Find where the given text appears and provide that cell's center as (X, Y) coordinate. 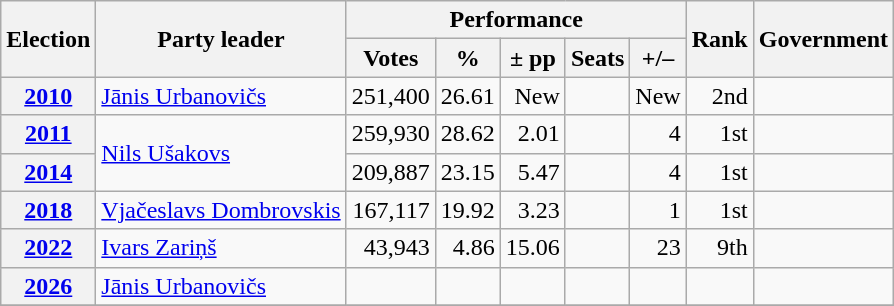
Ivars Zariņš (221, 248)
Election (48, 39)
Vjačeslavs Dombrovskis (221, 210)
2.01 (532, 134)
Rank (720, 39)
167,117 (390, 210)
2022 (48, 248)
15.06 (532, 248)
23.15 (468, 172)
2014 (48, 172)
4.86 (468, 248)
2010 (48, 96)
19.92 (468, 210)
5.47 (532, 172)
+/– (658, 58)
23 (658, 248)
251,400 (390, 96)
259,930 (390, 134)
209,887 (390, 172)
9th (720, 248)
Votes (390, 58)
2011 (48, 134)
28.62 (468, 134)
% (468, 58)
43,943 (390, 248)
26.61 (468, 96)
Government (823, 39)
± pp (532, 58)
Seats (597, 58)
3.23 (532, 210)
2026 (48, 286)
Performance (516, 20)
1 (658, 210)
2018 (48, 210)
Nils Ušakovs (221, 153)
2nd (720, 96)
Party leader (221, 39)
